Find where the given text appears and provide that cell's center as [x, y] coordinate. 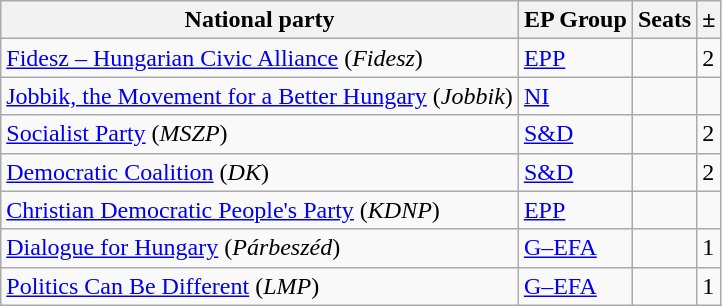
EP Group [575, 20]
National party [260, 20]
Seats [664, 20]
Democratic Coalition (DK) [260, 172]
± [709, 20]
Politics Can Be Different (LMP) [260, 286]
Jobbik, the Movement for a Better Hungary (Jobbik) [260, 96]
Fidesz – Hungarian Civic Alliance (Fidesz) [260, 58]
Socialist Party (MSZP) [260, 134]
Christian Democratic People's Party (KDNP) [260, 210]
Dialogue for Hungary (Párbeszéd) [260, 248]
NI [575, 96]
